Scan for the cell matching the given text and deliver its (X, Y) coordinate at center. 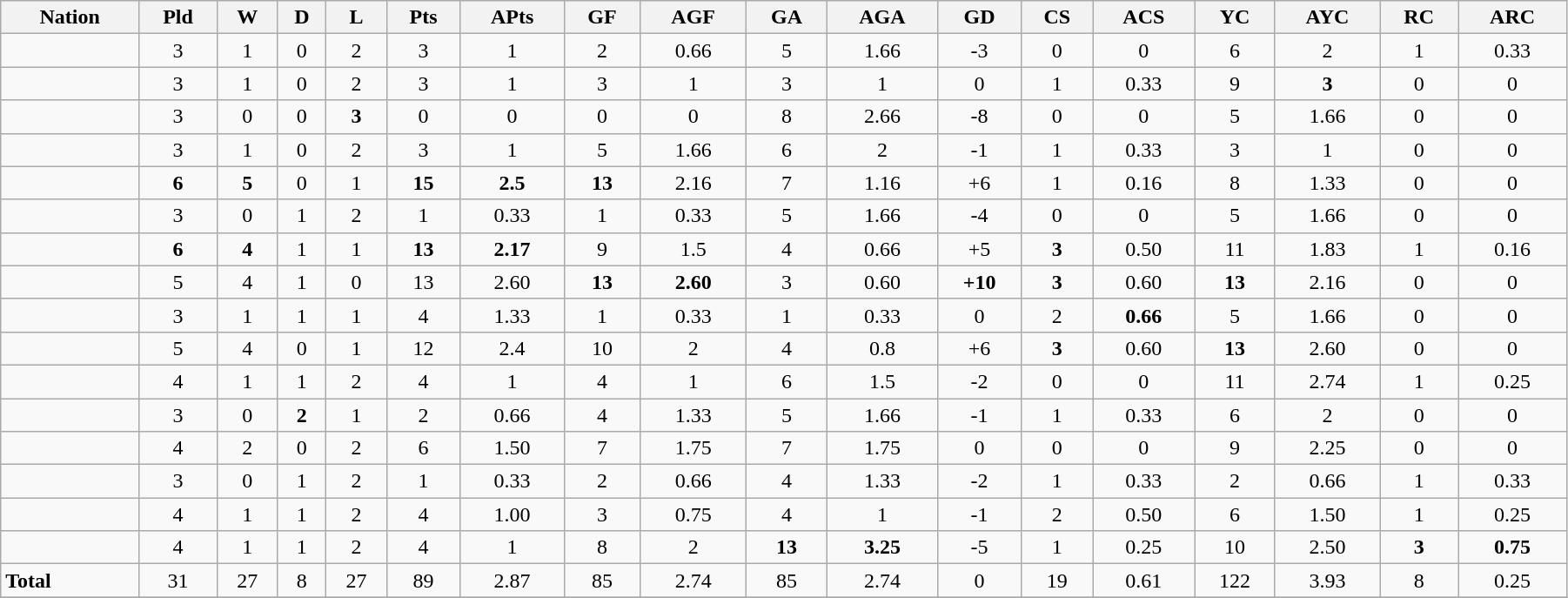
RC (1419, 17)
19 (1057, 581)
Total (70, 581)
Pld (178, 17)
0.61 (1143, 581)
APts (512, 17)
31 (178, 581)
3.93 (1327, 581)
15 (423, 183)
2.66 (882, 117)
2.4 (512, 348)
ARC (1512, 17)
YC (1236, 17)
L (357, 17)
GD (979, 17)
Pts (423, 17)
D (302, 17)
12 (423, 348)
2.5 (512, 183)
1.16 (882, 183)
Nation (70, 17)
3.25 (882, 548)
1.83 (1327, 249)
-5 (979, 548)
AYC (1327, 17)
122 (1236, 581)
-3 (979, 50)
2.50 (1327, 548)
1.00 (512, 514)
2.87 (512, 581)
2.17 (512, 249)
GA (787, 17)
ACS (1143, 17)
-4 (979, 216)
AGF (694, 17)
+5 (979, 249)
0.8 (882, 348)
-8 (979, 117)
2.25 (1327, 448)
AGA (882, 17)
GF (602, 17)
89 (423, 581)
+10 (979, 282)
W (247, 17)
CS (1057, 17)
